Extract the [x, y] coordinate from the center of the cell holding the provided text.  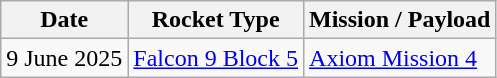
Rocket Type [216, 20]
Axiom Mission 4 [400, 58]
Falcon 9 Block 5 [216, 58]
9 June 2025 [64, 58]
Mission / Payload [400, 20]
Date [64, 20]
